Determine the (X, Y) coordinate at the center of the cell enclosing the given text.  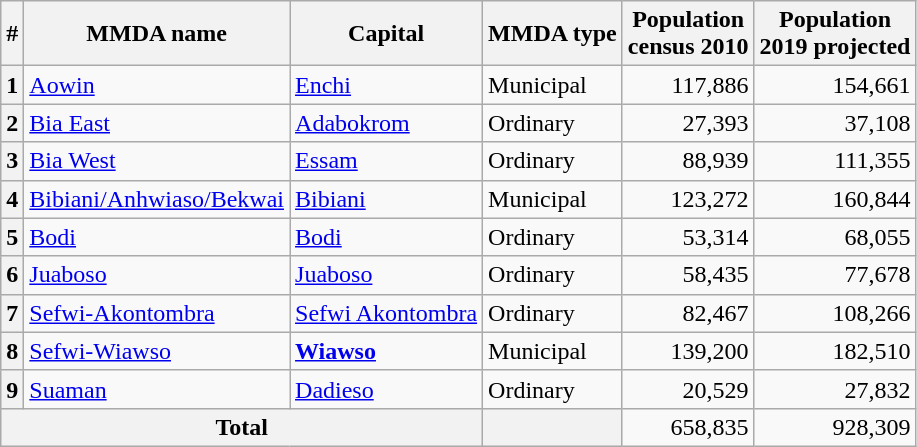
Sefwi-Wiawso (157, 351)
# (12, 34)
8 (12, 351)
111,355 (835, 161)
88,939 (688, 161)
27,832 (835, 389)
Bibiani (386, 199)
68,055 (835, 237)
Bia East (157, 123)
Adabokrom (386, 123)
MMDA name (157, 34)
108,266 (835, 313)
123,272 (688, 199)
Essam (386, 161)
117,886 (688, 85)
4 (12, 199)
154,661 (835, 85)
Suaman (157, 389)
Capital (386, 34)
Population2019 projected (835, 34)
Wiawso (386, 351)
Total (242, 427)
7 (12, 313)
Sefwi-Akontombra (157, 313)
Sefwi Akontombra (386, 313)
928,309 (835, 427)
160,844 (835, 199)
53,314 (688, 237)
82,467 (688, 313)
Bibiani/Anhwiaso/Bekwai (157, 199)
182,510 (835, 351)
MMDA type (553, 34)
77,678 (835, 275)
1 (12, 85)
Aowin (157, 85)
139,200 (688, 351)
658,835 (688, 427)
9 (12, 389)
Enchi (386, 85)
58,435 (688, 275)
5 (12, 237)
2 (12, 123)
6 (12, 275)
Populationcensus 2010 (688, 34)
Bia West (157, 161)
Dadieso (386, 389)
3 (12, 161)
27,393 (688, 123)
20,529 (688, 389)
37,108 (835, 123)
